Extract the (X, Y) coordinate from the center of the cell holding the provided text.  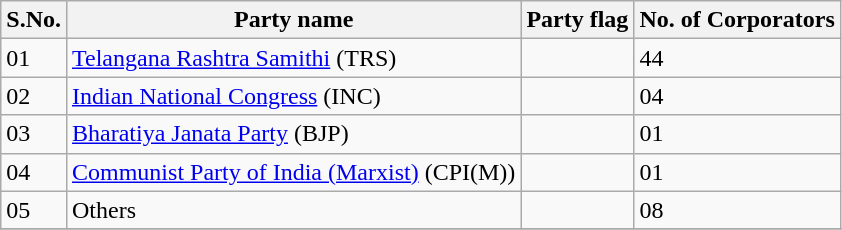
Bharatiya Janata Party (BJP) (293, 134)
03 (34, 134)
Party flag (578, 20)
44 (737, 58)
Indian National Congress (INC) (293, 96)
05 (34, 210)
02 (34, 96)
No. of Corporators (737, 20)
Party name (293, 20)
S.No. (34, 20)
Communist Party of India (Marxist) (CPI(M)) (293, 172)
08 (737, 210)
Telangana Rashtra Samithi (TRS) (293, 58)
Others (293, 210)
